Capture the cell that displays the provided text and extract its [x, y] central coordinate. 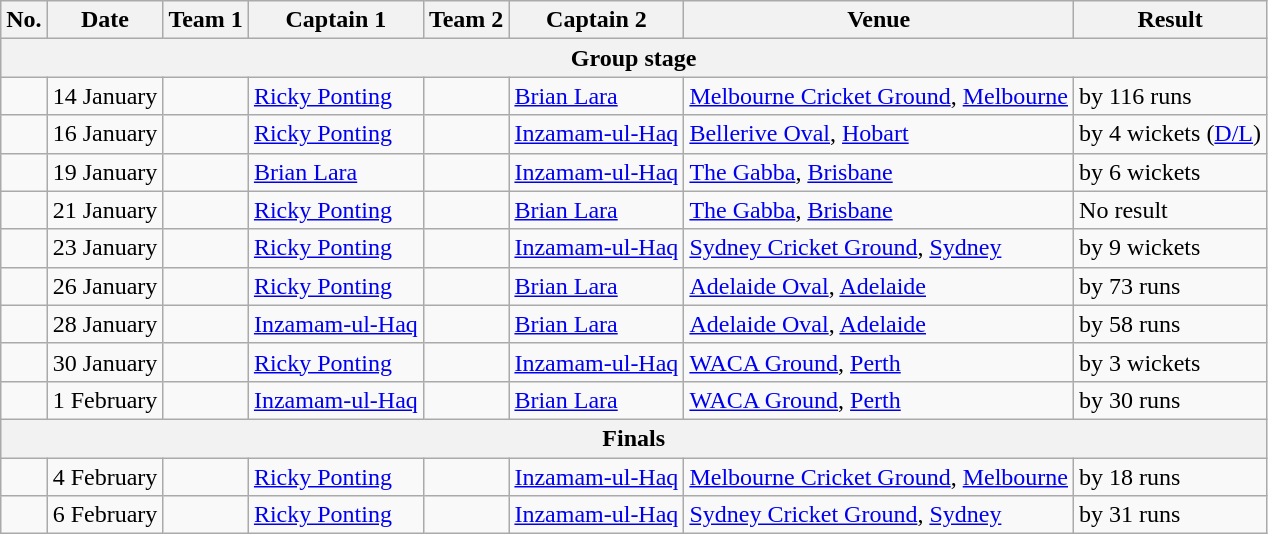
by 116 runs [1170, 96]
26 January [105, 286]
Date [105, 20]
by 9 wickets [1170, 248]
Team 1 [206, 20]
4 February [105, 477]
1 February [105, 400]
Venue [879, 20]
No result [1170, 210]
21 January [105, 210]
by 58 runs [1170, 324]
28 January [105, 324]
by 6 wickets [1170, 172]
Bellerive Oval, Hobart [879, 134]
by 31 runs [1170, 515]
Team 2 [466, 20]
by 30 runs [1170, 400]
by 4 wickets (D/L) [1170, 134]
Group stage [634, 58]
Finals [634, 438]
Captain 1 [336, 20]
Captain 2 [596, 20]
by 73 runs [1170, 286]
by 3 wickets [1170, 362]
Result [1170, 20]
19 January [105, 172]
14 January [105, 96]
30 January [105, 362]
23 January [105, 248]
16 January [105, 134]
6 February [105, 515]
by 18 runs [1170, 477]
No. [24, 20]
